Determine the (x, y) coordinate at the center of the cell enclosing the given text.  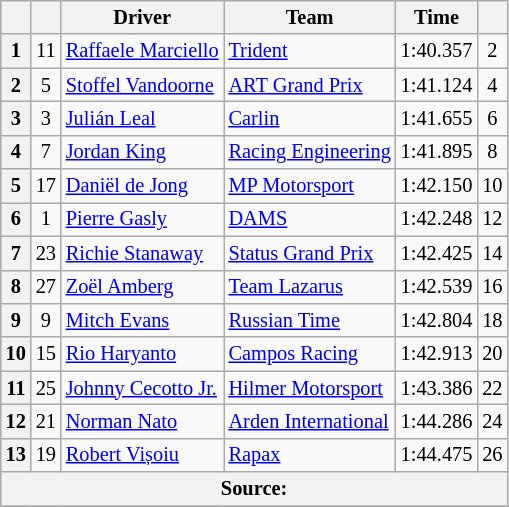
Hilmer Motorsport (310, 388)
27 (46, 287)
15 (46, 354)
18 (492, 320)
1:44.475 (437, 455)
Julián Leal (142, 118)
Rapax (310, 455)
21 (46, 421)
Pierre Gasly (142, 219)
1:42.248 (437, 219)
Mitch Evans (142, 320)
Raffaele Marciello (142, 51)
24 (492, 421)
Robert Vișoiu (142, 455)
ART Grand Prix (310, 85)
1:41.655 (437, 118)
17 (46, 186)
1:43.386 (437, 388)
Russian Time (310, 320)
Stoffel Vandoorne (142, 85)
Campos Racing (310, 354)
1:42.804 (437, 320)
26 (492, 455)
13 (16, 455)
1:42.425 (437, 253)
1:40.357 (437, 51)
Zoël Amberg (142, 287)
1:42.150 (437, 186)
Jordan King (142, 152)
20 (492, 354)
Racing Engineering (310, 152)
Source: (254, 489)
Daniël de Jong (142, 186)
Richie Stanaway (142, 253)
22 (492, 388)
14 (492, 253)
1:42.539 (437, 287)
25 (46, 388)
MP Motorsport (310, 186)
Johnny Cecotto Jr. (142, 388)
19 (46, 455)
Trident (310, 51)
DAMS (310, 219)
Driver (142, 17)
1:44.286 (437, 421)
Norman Nato (142, 421)
16 (492, 287)
1:42.913 (437, 354)
Team (310, 17)
Time (437, 17)
Arden International (310, 421)
Carlin (310, 118)
1:41.124 (437, 85)
1:41.895 (437, 152)
Rio Haryanto (142, 354)
Team Lazarus (310, 287)
Status Grand Prix (310, 253)
23 (46, 253)
